Determine the (x, y) coordinate at the center of the cell enclosing the given text.  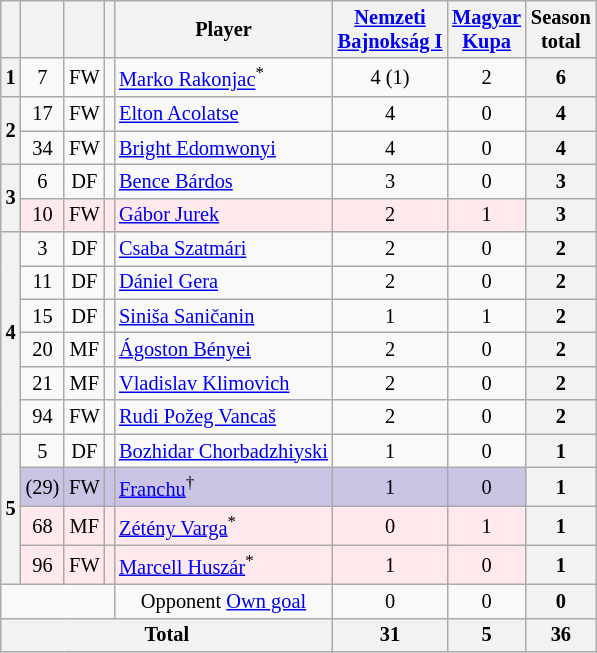
Zétény Varga* (224, 526)
10 (43, 215)
17 (43, 114)
4 (1) (390, 78)
Dániel Gera (224, 282)
(29) (43, 486)
Gábor Jurek (224, 215)
Bence Bárdos (224, 181)
Franchu† (224, 486)
21 (43, 383)
NemzetiBajnokság I (390, 29)
34 (43, 148)
68 (43, 526)
Opponent Own goal (224, 601)
31 (390, 635)
15 (43, 316)
Marcell Huszár* (224, 564)
Csaba Szatmári (224, 249)
Bright Edomwonyi (224, 148)
94 (43, 417)
Total (167, 635)
Bozhidar Chorbadzhiyski (224, 451)
20 (43, 350)
Marko Rakonjac* (224, 78)
36 (561, 635)
Seasontotal (561, 29)
MagyarKupa (486, 29)
96 (43, 564)
Player (224, 29)
Siniša Saničanin (224, 316)
Ágoston Bényei (224, 350)
7 (43, 78)
Elton Acolatse (224, 114)
11 (43, 282)
Vladislav Klimovich (224, 383)
Rudi Požeg Vancaš (224, 417)
